Find where the given text appears and provide that cell's center as [x, y] coordinate. 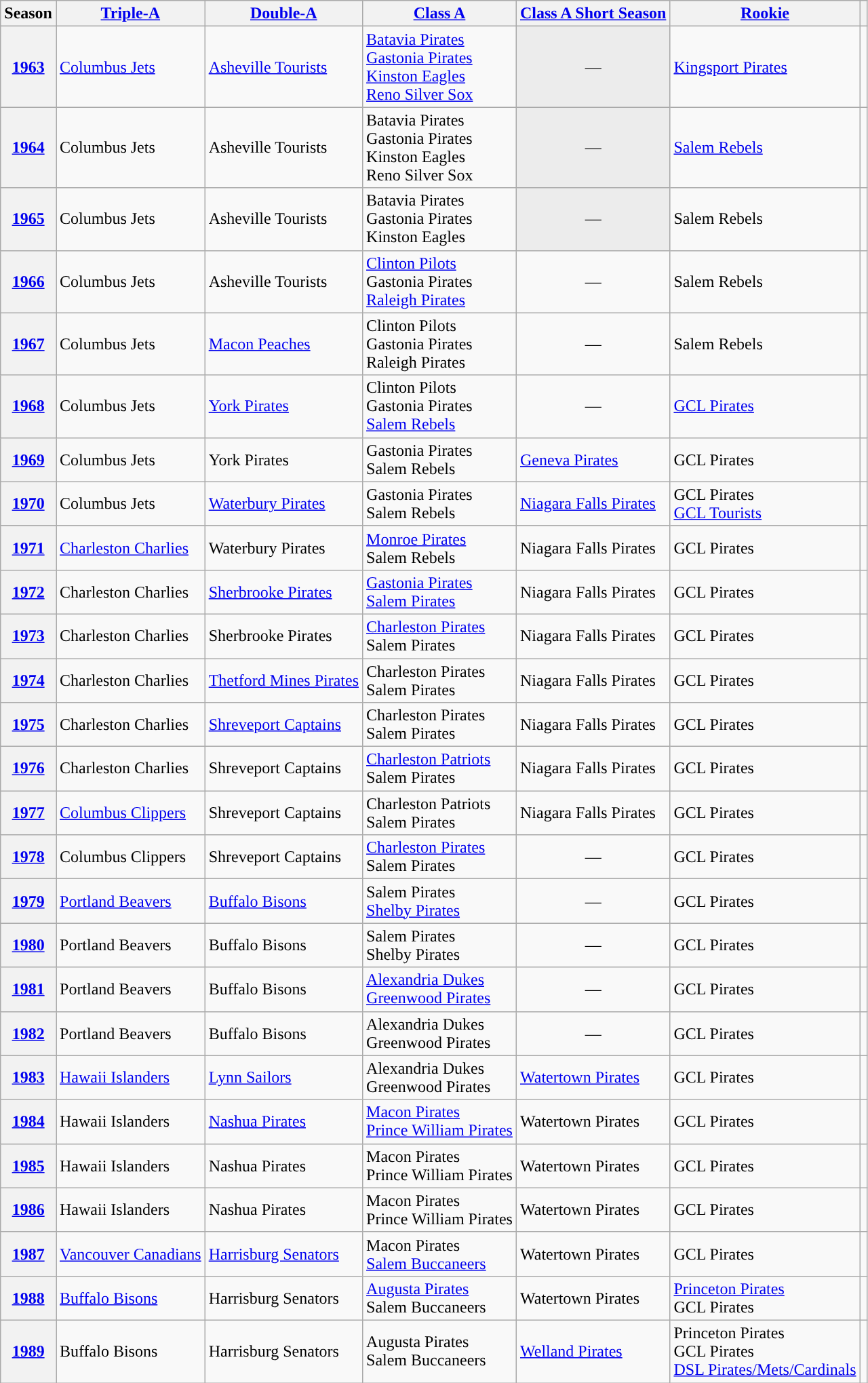
1973 [28, 636]
Kingsport Pirates [765, 66]
1982 [28, 1034]
Triple-A [130, 14]
Double-A [283, 14]
1987 [28, 1253]
Macon PiratesSalem Buccaneers [439, 1253]
Batavia PiratesGastonia PiratesKinston Eagles [439, 219]
Monroe PiratesSalem Rebels [439, 548]
Clinton PilotsGastonia PiratesSalem Rebels [439, 406]
1963 [28, 66]
1978 [28, 857]
1980 [28, 946]
1985 [28, 1165]
Rookie [765, 14]
1979 [28, 901]
Thetford Mines Pirates [283, 680]
1967 [28, 344]
Princeton PiratesGCL PiratesDSL Pirates/Mets/Cardinals [765, 1351]
Season [28, 14]
1984 [28, 1122]
1989 [28, 1351]
1986 [28, 1210]
1975 [28, 724]
1971 [28, 548]
1988 [28, 1298]
1964 [28, 148]
1983 [28, 1077]
1968 [28, 406]
1977 [28, 813]
1976 [28, 769]
Princeton PiratesGCL Pirates [765, 1298]
1972 [28, 591]
1966 [28, 281]
Geneva Pirates [593, 460]
Class A [439, 14]
Welland Pirates [593, 1351]
1981 [28, 989]
Gastonia PiratesSalem Pirates [439, 591]
Lynn Sailors [283, 1077]
1974 [28, 680]
1965 [28, 219]
Class A Short Season [593, 14]
GCL PiratesGCL Tourists [765, 503]
Macon Peaches [283, 344]
Vancouver Canadians [130, 1253]
1969 [28, 460]
1970 [28, 503]
